Locate the cell with the specified text and output its (X, Y) center coordinate. 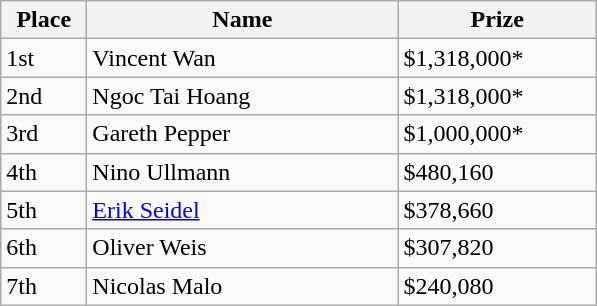
2nd (44, 96)
$480,160 (498, 172)
Nicolas Malo (242, 286)
3rd (44, 134)
Ngoc Tai Hoang (242, 96)
5th (44, 210)
6th (44, 248)
1st (44, 58)
$378,660 (498, 210)
Nino Ullmann (242, 172)
Place (44, 20)
$240,080 (498, 286)
7th (44, 286)
Gareth Pepper (242, 134)
Prize (498, 20)
Erik Seidel (242, 210)
Oliver Weis (242, 248)
4th (44, 172)
$1,000,000* (498, 134)
Vincent Wan (242, 58)
$307,820 (498, 248)
Name (242, 20)
